Scan for the cell matching the given text and deliver its [X, Y] coordinate at center. 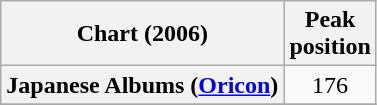
Japanese Albums (Oricon) [142, 85]
Chart (2006) [142, 34]
Peak position [330, 34]
176 [330, 85]
